Determine the [x, y] coordinate at the center of the cell enclosing the given text.  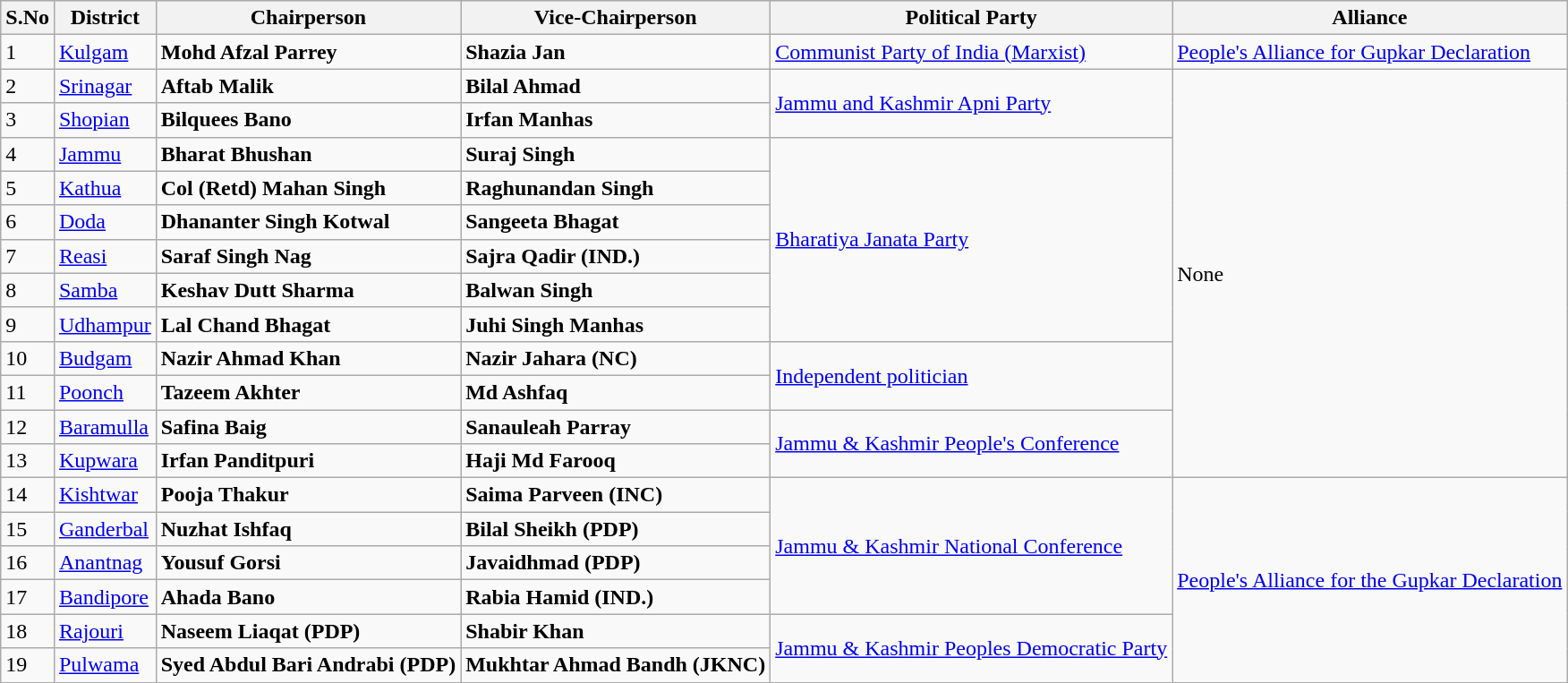
Baramulla [105, 427]
Haji Md Farooq [616, 461]
Jammu & Kashmir Peoples Democratic Party [972, 648]
Lal Chand Bhagat [308, 324]
19 [28, 665]
People's Alliance for the Gupkar Declaration [1369, 580]
Safina Baig [308, 427]
Kathua [105, 188]
14 [28, 495]
Bandipore [105, 597]
Nazir Jahara (NC) [616, 358]
15 [28, 529]
Syed Abdul Bari Andrabi (PDP) [308, 665]
Saraf Singh Nag [308, 256]
Dhananter Singh Kotwal [308, 222]
9 [28, 324]
Doda [105, 222]
Udhampur [105, 324]
Naseem Liaqat (PDP) [308, 631]
Chairperson [308, 18]
Kulgam [105, 52]
13 [28, 461]
Shopian [105, 120]
Independent politician [972, 375]
4 [28, 154]
Sangeeta Bhagat [616, 222]
11 [28, 392]
Juhi Singh Manhas [616, 324]
5 [28, 188]
Srinagar [105, 86]
Jammu [105, 154]
Suraj Singh [616, 154]
Irfan Panditpuri [308, 461]
Nuzhat Ishfaq [308, 529]
Tazeem Akhter [308, 392]
People's Alliance for Gupkar Declaration [1369, 52]
District [105, 18]
Balwan Singh [616, 290]
None [1369, 274]
Rajouri [105, 631]
S.No [28, 18]
Kishtwar [105, 495]
6 [28, 222]
Samba [105, 290]
2 [28, 86]
Shazia Jan [616, 52]
Col (Retd) Mahan Singh [308, 188]
Sanauleah Parray [616, 427]
8 [28, 290]
Budgam [105, 358]
Irfan Manhas [616, 120]
Political Party [972, 18]
10 [28, 358]
Pulwama [105, 665]
Jammu and Kashmir Apni Party [972, 103]
1 [28, 52]
Nazir Ahmad Khan [308, 358]
Saima Parveen (INC) [616, 495]
Aftab Malik [308, 86]
Bilal Ahmad [616, 86]
Keshav Dutt Sharma [308, 290]
Sajra Qadir (IND.) [616, 256]
Vice-Chairperson [616, 18]
Rabia Hamid (IND.) [616, 597]
Ahada Bano [308, 597]
Reasi [105, 256]
Bharatiya Janata Party [972, 239]
Raghunandan Singh [616, 188]
12 [28, 427]
17 [28, 597]
Ganderbal [105, 529]
Bilquees Bano [308, 120]
16 [28, 563]
Pooja Thakur [308, 495]
Javaidhmad (PDP) [616, 563]
Poonch [105, 392]
7 [28, 256]
Mohd Afzal Parrey [308, 52]
Communist Party of India (Marxist) [972, 52]
Md Ashfaq [616, 392]
Jammu & Kashmir People's Conference [972, 444]
Kupwara [105, 461]
Shabir Khan [616, 631]
Bilal Sheikh (PDP) [616, 529]
Mukhtar Ahmad Bandh (JKNC) [616, 665]
Yousuf Gorsi [308, 563]
Bharat Bhushan [308, 154]
18 [28, 631]
Anantnag [105, 563]
Jammu & Kashmir National Conference [972, 546]
3 [28, 120]
Alliance [1369, 18]
